Scan for the cell matching the given text and deliver its [X, Y] coordinate at center. 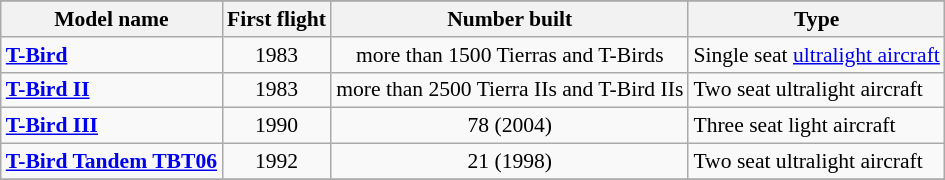
T-Bird [112, 55]
Type [816, 19]
21 (1998) [510, 162]
more than 1500 Tierras and T-Birds [510, 55]
T-Bird II [112, 90]
Three seat light aircraft [816, 126]
more than 2500 Tierra IIs and T-Bird IIs [510, 90]
78 (2004) [510, 126]
Model name [112, 19]
1990 [276, 126]
T-Bird III [112, 126]
T-Bird Tandem TBT06 [112, 162]
Number built [510, 19]
First flight [276, 19]
Single seat ultralight aircraft [816, 55]
1992 [276, 162]
